Return (X, Y) of the center of cell containing provided text 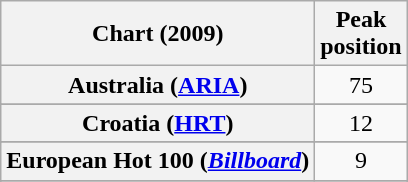
Peakposition (361, 34)
European Hot 100 (Billboard) (158, 161)
12 (361, 123)
9 (361, 161)
Croatia (HRT) (158, 123)
Chart (2009) (158, 34)
Australia (ARIA) (158, 85)
75 (361, 85)
